Find where the given text appears and provide that cell's center as (x, y) coordinate. 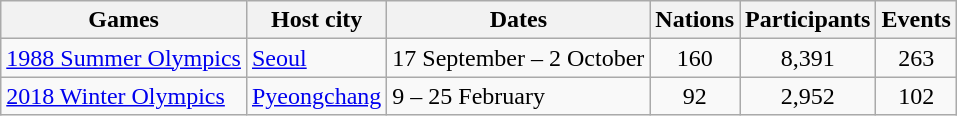
2018 Winter Olympics (124, 96)
Seoul (316, 58)
Pyeongchang (316, 96)
Dates (518, 20)
92 (695, 96)
160 (695, 58)
Games (124, 20)
Events (916, 20)
9 – 25 February (518, 96)
Host city (316, 20)
Participants (808, 20)
1988 Summer Olympics (124, 58)
2,952 (808, 96)
17 September – 2 October (518, 58)
8,391 (808, 58)
Nations (695, 20)
263 (916, 58)
102 (916, 96)
